Provide the (X, Y) coordinate of the cell's center where the given text is located.  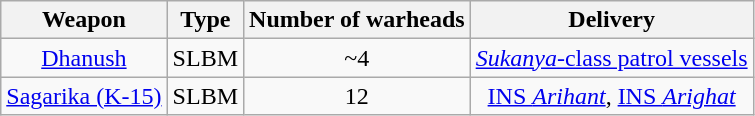
Sukanya-class patrol vessels (612, 58)
Sagarika (K-15) (84, 96)
Type (205, 20)
Dhanush (84, 58)
12 (358, 96)
Weapon (84, 20)
~4 (358, 58)
Delivery (612, 20)
INS Arihant, INS Arighat (612, 96)
Number of warheads (358, 20)
